Provide the [x, y] coordinate of the cell's center where the given text is located.  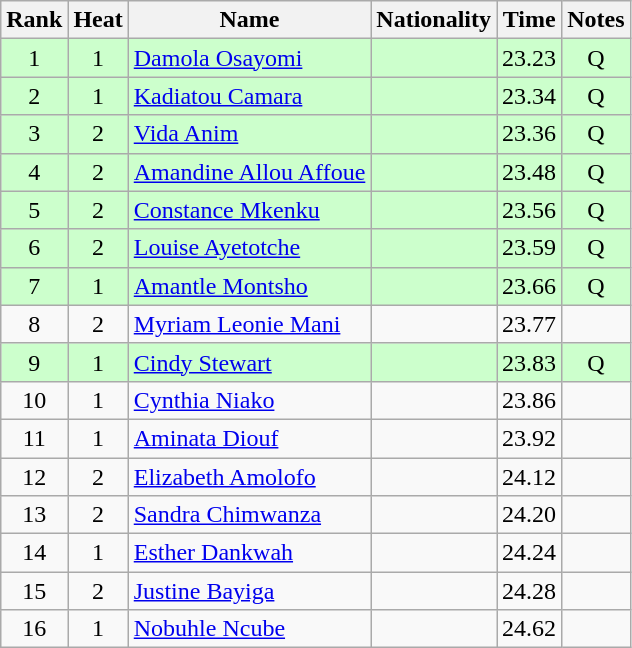
6 [34, 248]
7 [34, 286]
4 [34, 172]
Kadiatou Camara [250, 96]
9 [34, 362]
23.86 [530, 400]
Nobuhle Ncube [250, 629]
13 [34, 515]
10 [34, 400]
Sandra Chimwanza [250, 515]
14 [34, 553]
Amandine Allou Affoue [250, 172]
Rank [34, 20]
24.12 [530, 477]
Elizabeth Amolofo [250, 477]
Nationality [434, 20]
Cindy Stewart [250, 362]
Constance Mkenku [250, 210]
Aminata Diouf [250, 438]
23.56 [530, 210]
Damola Osayomi [250, 58]
23.59 [530, 248]
Time [530, 20]
16 [34, 629]
23.66 [530, 286]
3 [34, 134]
Vida Anim [250, 134]
5 [34, 210]
Cynthia Niako [250, 400]
23.83 [530, 362]
Justine Bayiga [250, 591]
23.48 [530, 172]
24.20 [530, 515]
Heat [98, 20]
11 [34, 438]
Esther Dankwah [250, 553]
23.77 [530, 324]
12 [34, 477]
23.36 [530, 134]
23.23 [530, 58]
Amantle Montsho [250, 286]
23.92 [530, 438]
23.34 [530, 96]
15 [34, 591]
24.62 [530, 629]
Notes [596, 20]
24.28 [530, 591]
8 [34, 324]
Louise Ayetotche [250, 248]
Myriam Leonie Mani [250, 324]
24.24 [530, 553]
Name [250, 20]
